Pinpoint the cell where the given text exists, returning its [x, y] midpoint coordinate. 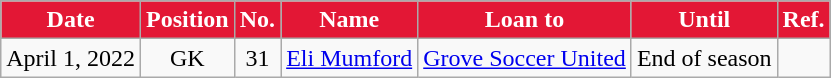
31 [257, 58]
Date [71, 20]
Until [704, 20]
Eli Mumford [350, 58]
Position [187, 20]
Ref. [804, 20]
End of season [704, 58]
April 1, 2022 [71, 58]
Name [350, 20]
Loan to [525, 20]
GK [187, 58]
Grove Soccer United [525, 58]
No. [257, 20]
